Scan for the cell matching the given text and deliver its (X, Y) coordinate at center. 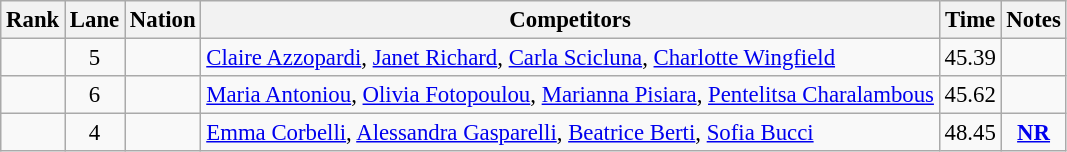
45.39 (970, 58)
48.45 (970, 133)
6 (95, 95)
Nation (163, 20)
Claire Azzopardi, Janet Richard, Carla Scicluna, Charlotte Wingfield (570, 58)
Rank (33, 20)
Emma Corbelli, Alessandra Gasparelli, Beatrice Berti, Sofia Bucci (570, 133)
Competitors (570, 20)
4 (95, 133)
Notes (1034, 20)
Time (970, 20)
45.62 (970, 95)
Maria Antoniou, Olivia Fotopoulou, Marianna Pisiara, Pentelitsa Charalambous (570, 95)
Lane (95, 20)
5 (95, 58)
NR (1034, 133)
